For the text-containing cell, return its midpoint in (X, Y) coordinate format. 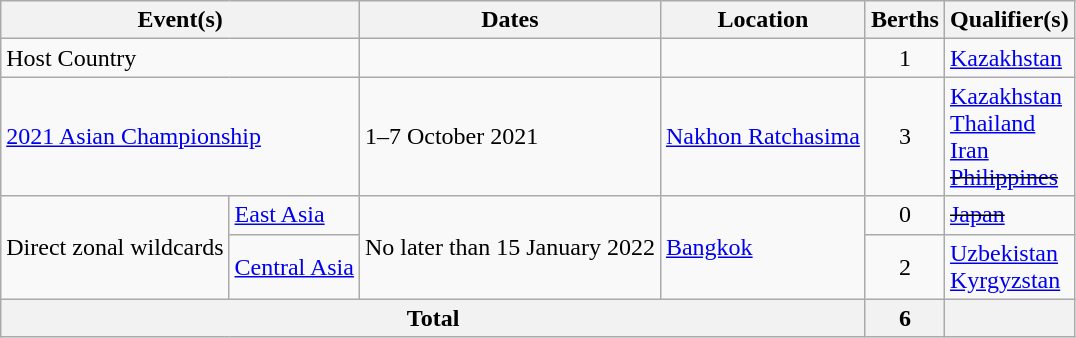
6 (904, 318)
1 (904, 58)
Event(s) (180, 20)
No later than 15 January 2022 (510, 248)
Nakhon Ratchasima (762, 136)
2021 Asian Championship (180, 136)
Dates (510, 20)
Central Asia (294, 266)
Berths (904, 20)
1–7 October 2021 (510, 136)
Location (762, 20)
Japan (1009, 215)
Host Country (180, 58)
Kazakhstan (1009, 58)
Qualifier(s) (1009, 20)
Kazakhstan Thailand Iran Philippines (1009, 136)
East Asia (294, 215)
3 (904, 136)
Direct zonal wildcards (115, 248)
Uzbekistan Kyrgyzstan (1009, 266)
Bangkok (762, 248)
2 (904, 266)
0 (904, 215)
Total (434, 318)
